Pinpoint the cell where the given text exists, returning its (X, Y) midpoint coordinate. 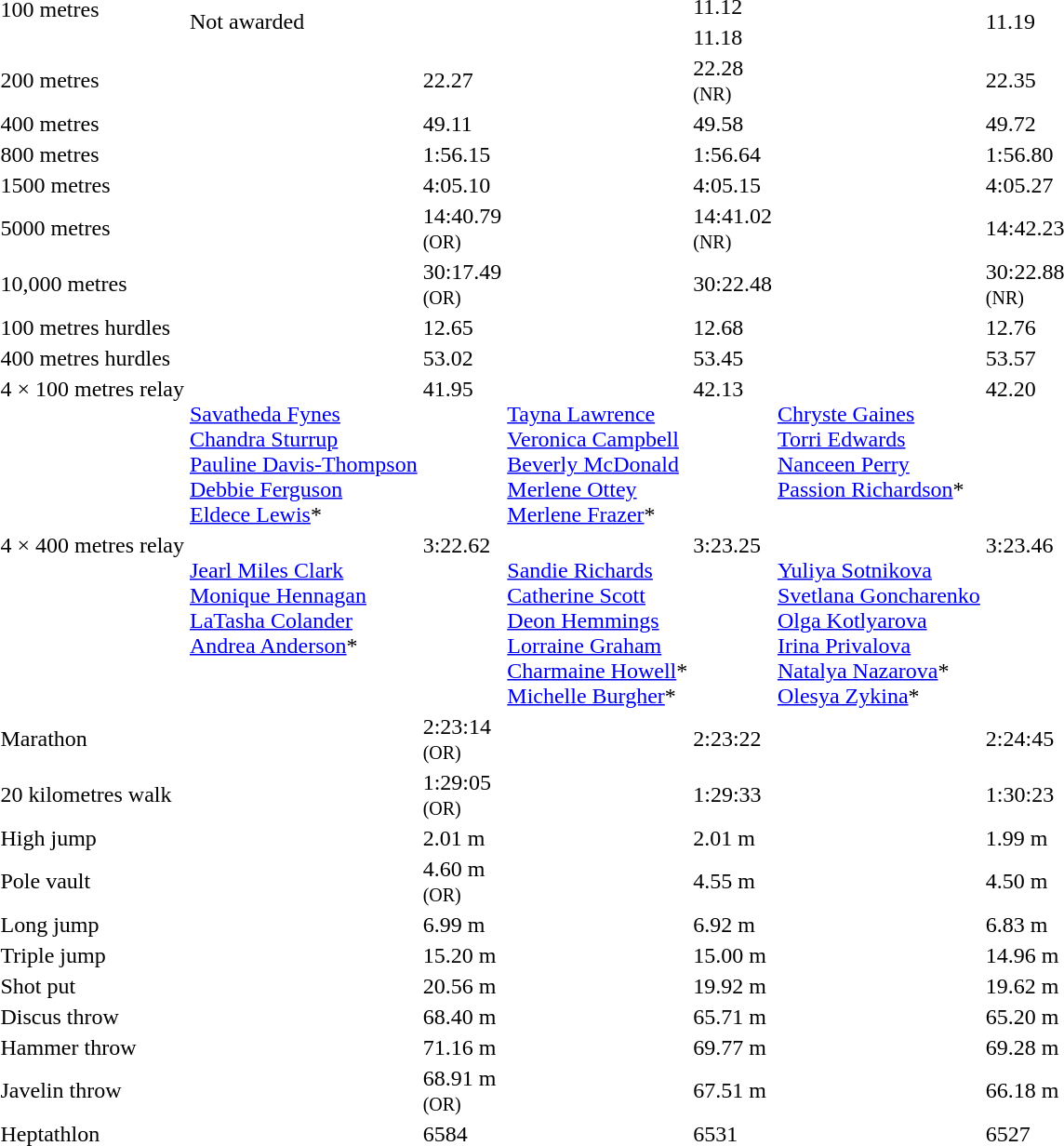
Chryste GainesTorri EdwardsNanceen PerryPassion Richardson* (878, 452)
69.77 m (733, 1047)
71.16 m (462, 1047)
30:17.49(OR) (462, 285)
Tayna LawrenceVeronica CampbellBeverly McDonaldMerlene OtteyMerlene Frazer* (597, 452)
4:05.15 (733, 185)
49.58 (733, 124)
1:29:33 (733, 794)
19.92 m (733, 986)
53.02 (462, 358)
6.92 m (733, 925)
1:29:05(OR) (462, 794)
15.20 m (462, 955)
49.11 (462, 124)
12.65 (462, 327)
Jearl Miles ClarkMonique HennaganLaTasha ColanderAndrea Anderson* (303, 620)
1:56.15 (462, 154)
Yuliya SotnikovaSvetlana GoncharenkoOlga KotlyarovaIrina PrivalovaNatalya Nazarova*Olesya Zykina* (878, 620)
4:05.10 (462, 185)
11.18 (733, 37)
14:41.02(NR) (733, 229)
3:22.62 (462, 620)
68.40 m (462, 1017)
4.60 m(OR) (462, 882)
1:56.64 (733, 154)
41.95 (462, 452)
67.51 m (733, 1090)
3:23.25 (733, 620)
14:40.79(OR) (462, 229)
22.28(NR) (733, 80)
53.45 (733, 358)
65.71 m (733, 1017)
22.27 (462, 80)
30:22.48 (733, 285)
Sandie RichardsCatherine ScottDeon HemmingsLorraine GrahamCharmaine Howell*Michelle Burgher* (597, 620)
68.91 m(OR) (462, 1090)
6.99 m (462, 925)
4.55 m (733, 882)
12.68 (733, 327)
2:23:14(OR) (462, 739)
2:23:22 (733, 739)
20.56 m (462, 986)
15.00 m (733, 955)
42.13 (733, 452)
Savatheda FynesChandra SturrupPauline Davis-ThompsonDebbie FergusonEldece Lewis* (303, 452)
